Identify which cell holds the provided text, then report its (x, y) central coordinate. 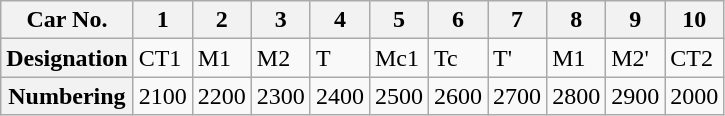
8 (576, 20)
2400 (340, 96)
2600 (458, 96)
5 (398, 20)
7 (518, 20)
10 (694, 20)
CT2 (694, 58)
2 (222, 20)
2700 (518, 96)
4 (340, 20)
2000 (694, 96)
Tc (458, 58)
2500 (398, 96)
Car No. (67, 20)
2900 (636, 96)
T' (518, 58)
9 (636, 20)
1 (162, 20)
3 (280, 20)
Mc1 (398, 58)
2100 (162, 96)
M2' (636, 58)
6 (458, 20)
CT1 (162, 58)
T (340, 58)
2300 (280, 96)
Numbering (67, 96)
M2 (280, 58)
2200 (222, 96)
Designation (67, 58)
2800 (576, 96)
